Return the (x, y) coordinate for the center point of the cell that contains the specified text.  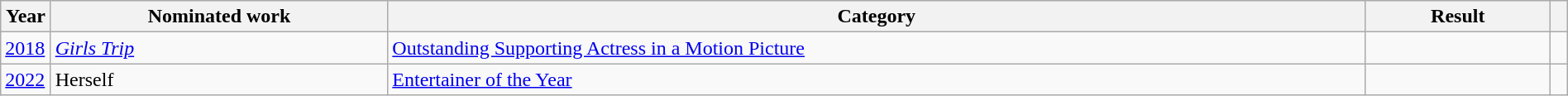
Herself (219, 79)
Year (26, 17)
Girls Trip (219, 48)
Nominated work (219, 17)
Category (877, 17)
Entertainer of the Year (877, 79)
2018 (26, 48)
Result (1458, 17)
2022 (26, 79)
Outstanding Supporting Actress in a Motion Picture (877, 48)
